Identify which cell holds the provided text, then report its (x, y) central coordinate. 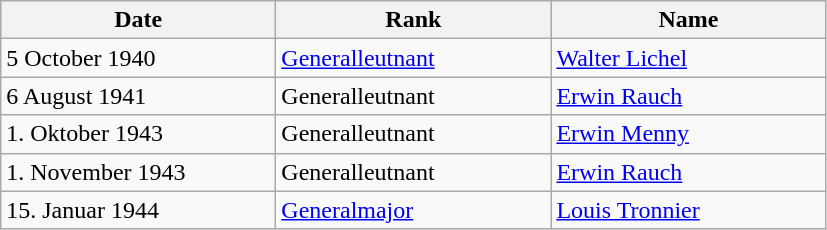
1. Oktober 1943 (138, 134)
1. November 1943 (138, 172)
Walter Lichel (688, 58)
Erwin Menny (688, 134)
Name (688, 20)
6 August 1941 (138, 96)
5 October 1940 (138, 58)
Rank (414, 20)
Date (138, 20)
Generalmajor (414, 210)
Louis Tronnier (688, 210)
15. Januar 1944 (138, 210)
